From the cell containing the given text, extract its center point as [X, Y] coordinate. 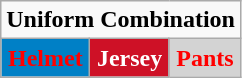
Pants [204, 58]
Jersey [130, 58]
Helmet [46, 58]
Uniform Combination [121, 20]
